For the text-containing cell, return its midpoint in [x, y] coordinate format. 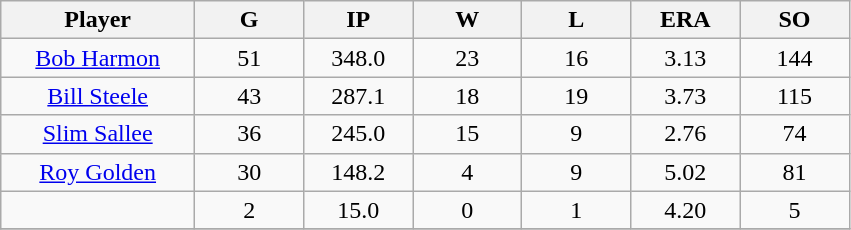
5.02 [686, 172]
1 [576, 210]
W [468, 20]
16 [576, 58]
Slim Sallee [98, 134]
SO [794, 20]
Bob Harmon [98, 58]
Roy Golden [98, 172]
Player [98, 20]
0 [468, 210]
4.20 [686, 210]
L [576, 20]
348.0 [358, 58]
245.0 [358, 134]
81 [794, 172]
4 [468, 172]
2.76 [686, 134]
3.13 [686, 58]
15.0 [358, 210]
18 [468, 96]
144 [794, 58]
36 [250, 134]
ERA [686, 20]
148.2 [358, 172]
3.73 [686, 96]
5 [794, 210]
74 [794, 134]
43 [250, 96]
IP [358, 20]
23 [468, 58]
15 [468, 134]
19 [576, 96]
115 [794, 96]
51 [250, 58]
G [250, 20]
287.1 [358, 96]
Bill Steele [98, 96]
30 [250, 172]
2 [250, 210]
